Provide the (X, Y) coordinate of the cell's center where the given text is located.  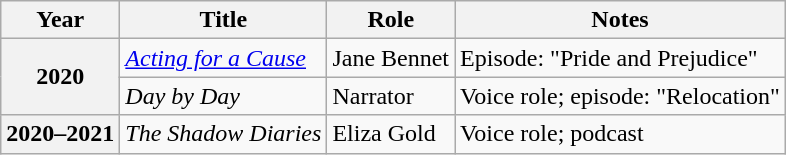
Voice role; podcast (620, 134)
Acting for a Cause (224, 58)
Role (391, 20)
2020–2021 (60, 134)
The Shadow Diaries (224, 134)
Voice role; episode: "Relocation" (620, 96)
Episode: "Pride and Prejudice" (620, 58)
Notes (620, 20)
Jane Bennet (391, 58)
Eliza Gold (391, 134)
Title (224, 20)
Year (60, 20)
Narrator (391, 96)
2020 (60, 77)
Day by Day (224, 96)
